Output the (x, y) coordinate of the center of the cell containing the given text.  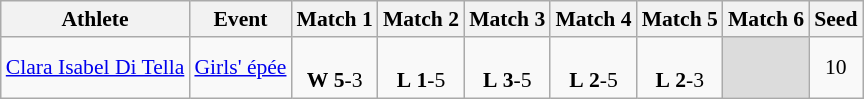
Clara Isabel Di Tella (96, 68)
L 2-5 (593, 68)
Athlete (96, 19)
Match 2 (421, 19)
Match 6 (766, 19)
Match 5 (680, 19)
Match 1 (335, 19)
W 5-3 (335, 68)
L 2-3 (680, 68)
10 (836, 68)
L 3-5 (507, 68)
Girls' épée (240, 68)
Event (240, 19)
L 1-5 (421, 68)
Match 3 (507, 19)
Seed (836, 19)
Match 4 (593, 19)
